Capture the cell that displays the provided text and extract its [x, y] central coordinate. 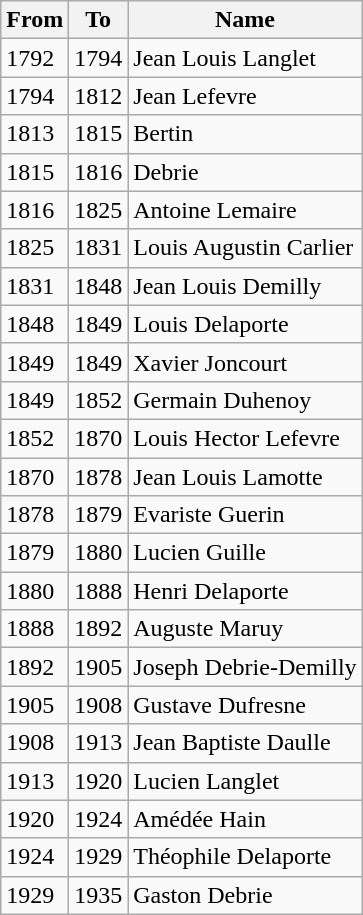
Amédée Hain [245, 819]
Louis Hector Lefevre [245, 438]
1935 [98, 895]
Gustave Dufresne [245, 705]
Théophile Delaporte [245, 857]
Jean Baptiste Daulle [245, 743]
Joseph Debrie-Demilly [245, 667]
Name [245, 20]
Henri Delaporte [245, 591]
Xavier Joncourt [245, 362]
1812 [98, 96]
Lucien Guille [245, 553]
Germain Duhenoy [245, 400]
Jean Louis Demilly [245, 286]
To [98, 20]
Gaston Debrie [245, 895]
Debrie [245, 172]
Louis Delaporte [245, 324]
Antoine Lemaire [245, 210]
Jean Louis Lamotte [245, 477]
1792 [35, 58]
Jean Lefevre [245, 96]
Jean Louis Langlet [245, 58]
Bertin [245, 134]
From [35, 20]
Auguste Maruy [245, 629]
Louis Augustin Carlier [245, 248]
Lucien Langlet [245, 781]
1813 [35, 134]
Evariste Guerin [245, 515]
